Locate the cell with the specified text and output its [x, y] center coordinate. 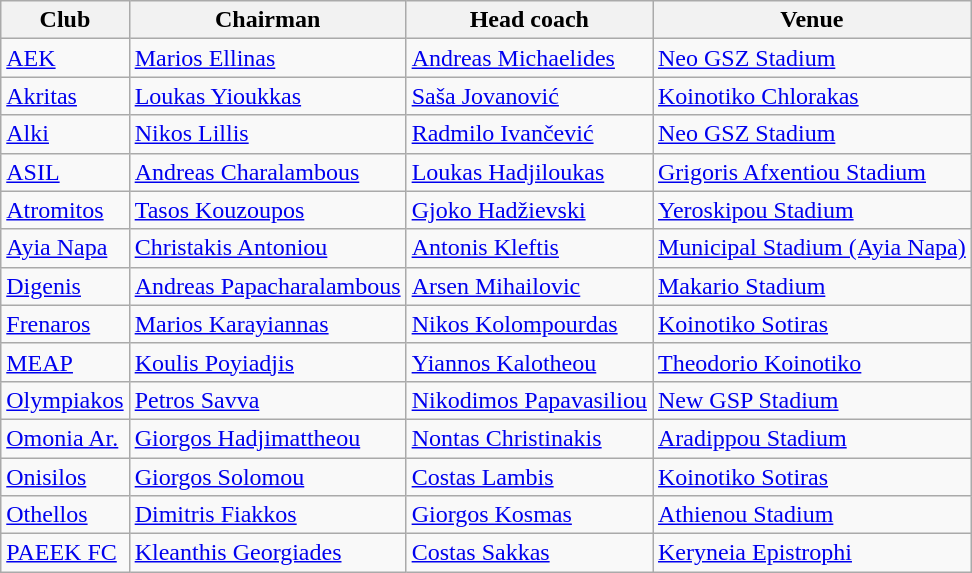
New GSP Stadium [812, 400]
Antonis Kleftis [529, 248]
Keryneia Epistrophi [812, 553]
Loukas Yioukkas [268, 96]
Yeroskipou Stadium [812, 210]
Digenis [65, 286]
Nikos Lillis [268, 134]
Athienou Stadium [812, 515]
Gjoko Hadžievski [529, 210]
Costas Lambis [529, 477]
Giorgos Kosmas [529, 515]
Andreas Charalambous [268, 172]
Koulis Poyiadjis [268, 362]
Giorgos Hadjimattheou [268, 438]
Frenaros [65, 324]
AEK [65, 58]
Grigoris Afxentiou Stadium [812, 172]
Christakis Antoniou [268, 248]
Tasos Kouzoupos [268, 210]
Municipal Stadium (Ayia Napa) [812, 248]
ASIL [65, 172]
Nikodimos Papavasiliou [529, 400]
Club [65, 20]
MEAP [65, 362]
Nikos Kolompourdas [529, 324]
Loukas Hadjiloukas [529, 172]
Andreas Michaelides [529, 58]
Costas Sakkas [529, 553]
Aradippou Stadium [812, 438]
Theodorio Koinotiko [812, 362]
Omonia Ar. [65, 438]
Radmilo Ivančević [529, 134]
Yiannos Kalotheou [529, 362]
Atromitos [65, 210]
Othellos [65, 515]
Petros Savva [268, 400]
Saša Jovanović [529, 96]
Makario Stadium [812, 286]
Marios Ellinas [268, 58]
Alki [65, 134]
Olympiakos [65, 400]
Head coach [529, 20]
Dimitris Fiakkos [268, 515]
Koinotiko Chlorakas [812, 96]
Onisilos [65, 477]
Marios Karayiannas [268, 324]
Giorgos Solomou [268, 477]
Nontas Christinakis [529, 438]
Venue [812, 20]
PAEEK FC [65, 553]
Kleanthis Georgiades [268, 553]
Arsen Mihailovic [529, 286]
Ayia Napa [65, 248]
Akritas [65, 96]
Chairman [268, 20]
Andreas Papacharalambous [268, 286]
